Scan for the cell matching the given text and deliver its [x, y] coordinate at center. 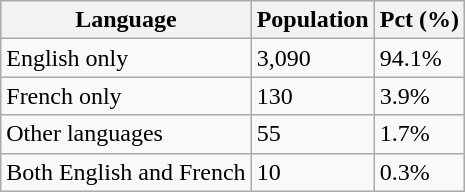
3.9% [419, 96]
3,090 [312, 58]
94.1% [419, 58]
Both English and French [126, 172]
10 [312, 172]
Population [312, 20]
English only [126, 58]
Pct (%) [419, 20]
1.7% [419, 134]
55 [312, 134]
French only [126, 96]
Language [126, 20]
0.3% [419, 172]
Other languages [126, 134]
130 [312, 96]
